Locate the cell with the specified text and output its [x, y] center coordinate. 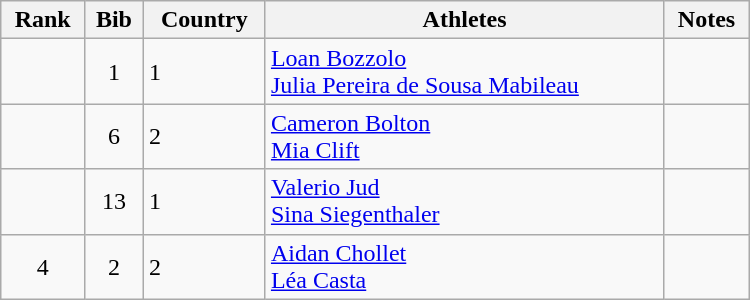
Loan BozzoloJulia Pereira de Sousa Mabileau [464, 72]
13 [114, 202]
6 [114, 136]
Bib [114, 20]
Cameron BoltonMia Clift [464, 136]
Rank [43, 20]
Notes [706, 20]
Valerio JudSina Siegenthaler [464, 202]
Athletes [464, 20]
4 [43, 266]
Country [204, 20]
Aidan CholletLéa Casta [464, 266]
